Capture the cell that displays the provided text and extract its [X, Y] central coordinate. 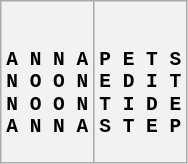
A N N A N O O N N O O N A N N A [48, 82]
P E T S E D I T T I D E S T E P [140, 82]
